Capture the cell that displays the provided text and extract its (x, y) central coordinate. 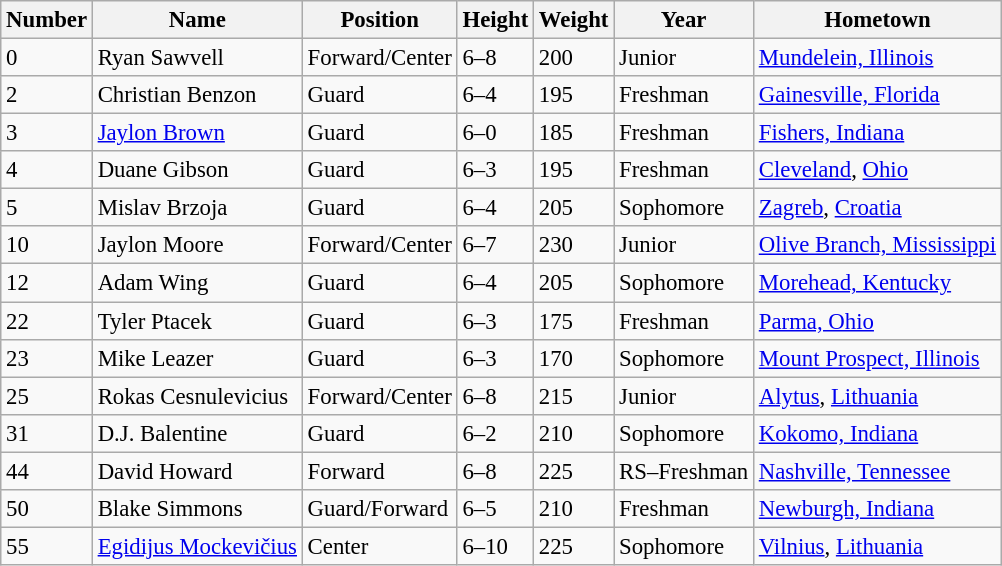
David Howard (197, 471)
Mundelein, Illinois (877, 58)
6–7 (495, 245)
Hometown (877, 20)
215 (574, 396)
25 (47, 396)
Weight (574, 20)
22 (47, 321)
Mike Leazer (197, 358)
Number (47, 20)
50 (47, 509)
RS–Freshman (684, 471)
Nashville, Tennessee (877, 471)
23 (47, 358)
Christian Benzon (197, 95)
Mount Prospect, Illinois (877, 358)
Year (684, 20)
0 (47, 58)
Jaylon Moore (197, 245)
Newburgh, Indiana (877, 509)
44 (47, 471)
200 (574, 58)
Forward (380, 471)
Center (380, 546)
Adam Wing (197, 283)
4 (47, 170)
D.J. Balentine (197, 433)
Rokas Cesnulevicius (197, 396)
Egidijus Mockevičius (197, 546)
Mislav Brzoja (197, 208)
6–0 (495, 133)
Kokomo, Indiana (877, 433)
Gainesville, Florida (877, 95)
170 (574, 358)
Fishers, Indiana (877, 133)
Olive Branch, Mississippi (877, 245)
6–5 (495, 509)
Zagreb, Croatia (877, 208)
2 (47, 95)
Cleveland, Ohio (877, 170)
31 (47, 433)
Guard/Forward (380, 509)
6–2 (495, 433)
Morehead, Kentucky (877, 283)
Blake Simmons (197, 509)
Ryan Sawvell (197, 58)
12 (47, 283)
230 (574, 245)
Duane Gibson (197, 170)
5 (47, 208)
Parma, Ohio (877, 321)
3 (47, 133)
55 (47, 546)
Jaylon Brown (197, 133)
Height (495, 20)
Tyler Ptacek (197, 321)
Position (380, 20)
Name (197, 20)
175 (574, 321)
6–10 (495, 546)
Alytus, Lithuania (877, 396)
Vilnius, Lithuania (877, 546)
185 (574, 133)
10 (47, 245)
